Capture the cell that displays the provided text and extract its (x, y) central coordinate. 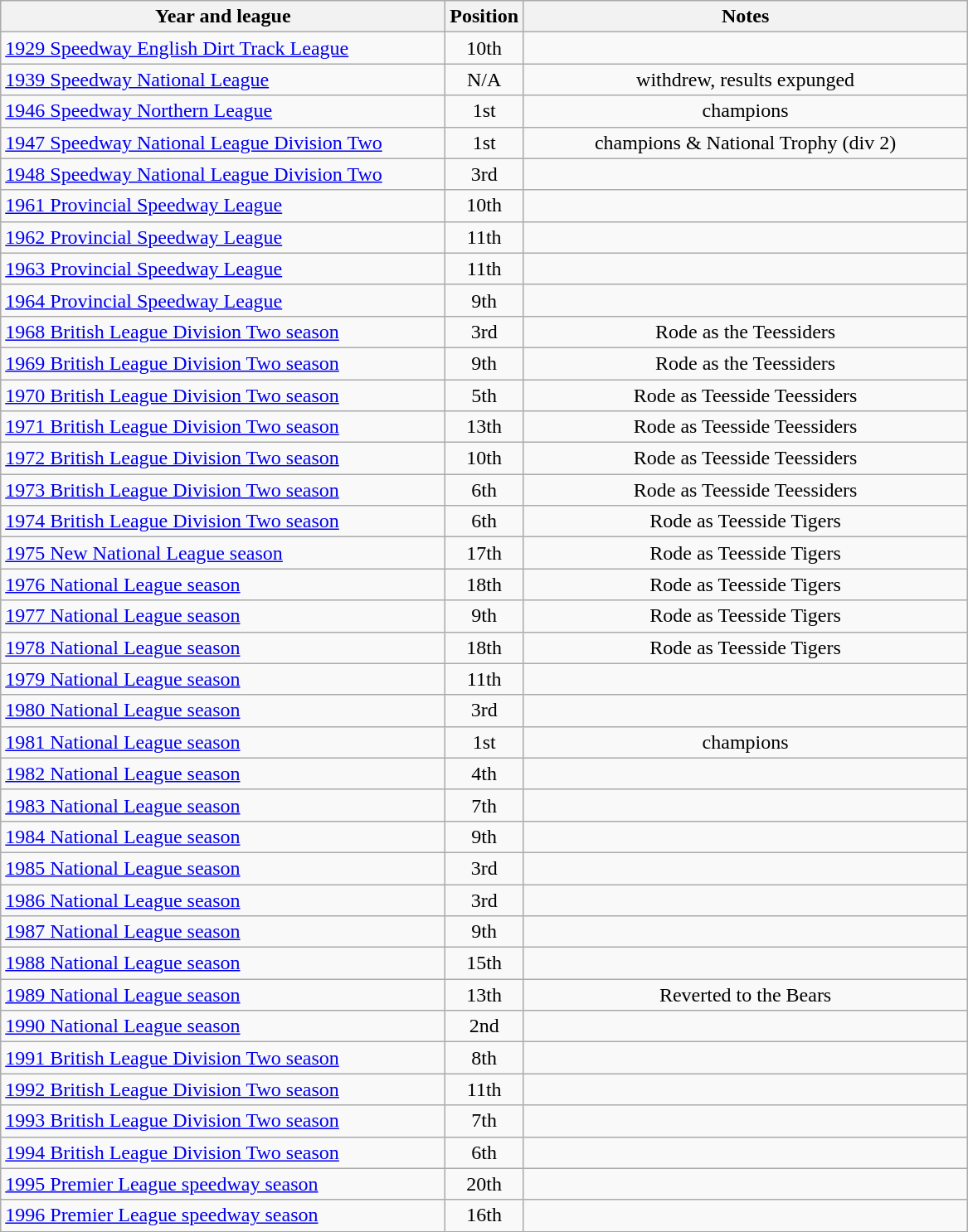
1990 National League season (223, 1026)
1961 Provincial Speedway League (223, 206)
17th (484, 553)
withdrew, results expunged (746, 80)
1977 National League season (223, 616)
16th (484, 1215)
1968 British League Division Two season (223, 332)
1986 National League season (223, 900)
1994 British League Division Two season (223, 1152)
N/A (484, 80)
1975 New National League season (223, 553)
15th (484, 963)
1979 National League season (223, 679)
1962 Provincial Speedway League (223, 237)
1970 British League Division Two season (223, 395)
1985 National League season (223, 868)
champions & National Trophy (div 2) (746, 143)
8th (484, 1058)
1989 National League season (223, 995)
4th (484, 774)
1976 National League season (223, 584)
1988 National League season (223, 963)
1929 Speedway English Dirt Track League (223, 48)
1973 British League Division Two season (223, 490)
Notes (746, 17)
1963 Provincial Speedway League (223, 269)
1969 British League Division Two season (223, 363)
Reverted to the Bears (746, 995)
1996 Premier League speedway season (223, 1215)
1947 Speedway National League Division Two (223, 143)
1971 British League Division Two season (223, 427)
2nd (484, 1026)
1948 Speedway National League Division Two (223, 174)
1972 British League Division Two season (223, 458)
1946 Speedway Northern League (223, 111)
1984 National League season (223, 837)
1993 British League Division Two season (223, 1121)
1995 Premier League speedway season (223, 1184)
1992 British League Division Two season (223, 1089)
1964 Provincial Speedway League (223, 300)
1939 Speedway National League (223, 80)
1978 National League season (223, 648)
20th (484, 1184)
1981 National League season (223, 742)
Year and league (223, 17)
1987 National League season (223, 932)
Position (484, 17)
1974 British League Division Two season (223, 521)
5th (484, 395)
1983 National League season (223, 805)
1980 National League season (223, 711)
1982 National League season (223, 774)
1991 British League Division Two season (223, 1058)
